Pinpoint the cell where the given text exists, returning its (x, y) midpoint coordinate. 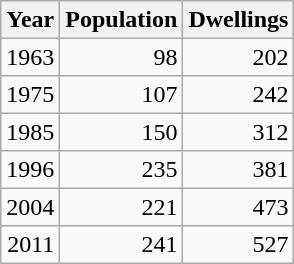
107 (122, 94)
Year (30, 20)
221 (122, 206)
241 (122, 244)
235 (122, 170)
473 (238, 206)
1975 (30, 94)
1963 (30, 56)
Population (122, 20)
98 (122, 56)
1985 (30, 132)
150 (122, 132)
381 (238, 170)
1996 (30, 170)
2004 (30, 206)
Dwellings (238, 20)
527 (238, 244)
202 (238, 56)
242 (238, 94)
2011 (30, 244)
312 (238, 132)
